Capture the cell that displays the provided text and extract its (X, Y) central coordinate. 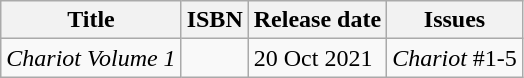
Chariot Volume 1 (91, 58)
Issues (455, 20)
ISBN (214, 20)
Title (91, 20)
Chariot #1-5 (455, 58)
Release date (317, 20)
20 Oct 2021 (317, 58)
